Search for the cell housing the specified text and yield its (X, Y) center coordinate. 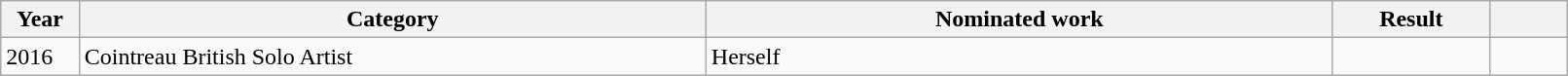
Herself (1019, 57)
Cointreau British Solo Artist (392, 57)
2016 (40, 57)
Nominated work (1019, 19)
Year (40, 19)
Category (392, 19)
Result (1411, 19)
